Detect which cell encompasses the target text, then output its (X, Y) center coordinate. 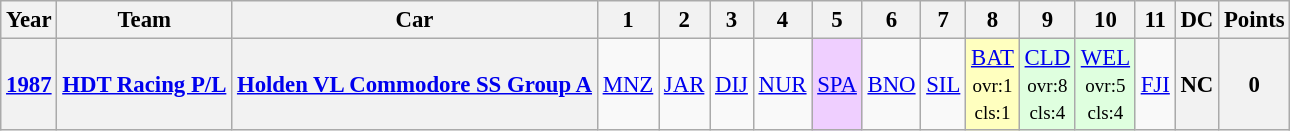
8 (993, 20)
Holden VL Commodore SS Group A (415, 85)
HDT Racing P/L (144, 85)
1987 (29, 85)
0 (1254, 85)
DC (1197, 20)
BNO (892, 85)
JAR (684, 85)
3 (732, 20)
NUR (782, 85)
Year (29, 20)
NC (1197, 85)
Team (144, 20)
5 (837, 20)
BATovr:1cls:1 (993, 85)
4 (782, 20)
DIJ (732, 85)
1 (628, 20)
SIL (944, 85)
11 (1155, 20)
7 (944, 20)
10 (1105, 20)
9 (1047, 20)
SPA (837, 85)
MNZ (628, 85)
Points (1254, 20)
FJI (1155, 85)
Car (415, 20)
WELovr:5cls:4 (1105, 85)
6 (892, 20)
2 (684, 20)
CLDovr:8cls:4 (1047, 85)
